Output the (x, y) coordinate of the center of the cell containing the given text.  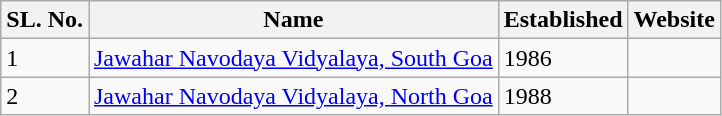
Website (674, 20)
1 (45, 58)
2 (45, 96)
Jawahar Navodaya Vidyalaya, North Goa (293, 96)
Established (563, 20)
Jawahar Navodaya Vidyalaya, South Goa (293, 58)
1988 (563, 96)
SL. No. (45, 20)
1986 (563, 58)
Name (293, 20)
